Provide the (x, y) coordinate of the cell's center where the given text is located.  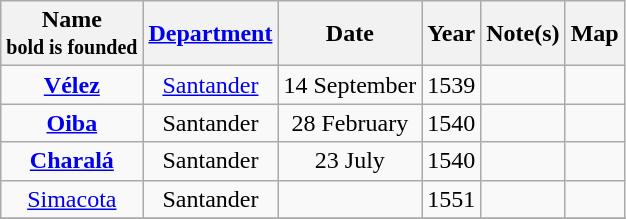
1539 (452, 85)
Year (452, 34)
Oiba (72, 123)
Charalá (72, 161)
Vélez (72, 85)
Note(s) (523, 34)
Namebold is founded (72, 34)
23 July (350, 161)
1551 (452, 199)
Simacota (72, 199)
Map (594, 34)
28 February (350, 123)
Department (210, 34)
Date (350, 34)
14 September (350, 85)
